Locate the cell with the specified text and output its (x, y) center coordinate. 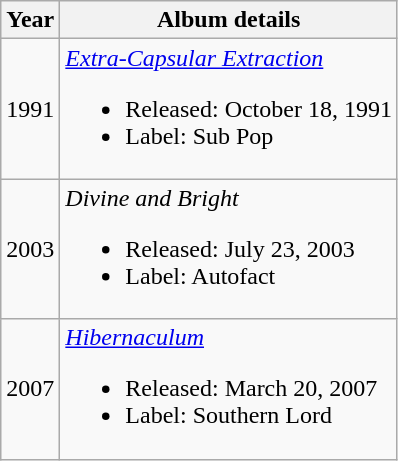
1991 (30, 109)
HibernaculumReleased: March 20, 2007Label: Southern Lord (229, 389)
Extra-Capsular ExtractionReleased: October 18, 1991Label: Sub Pop (229, 109)
Divine and BrightReleased: July 23, 2003Label: Autofact (229, 249)
2003 (30, 249)
Year (30, 20)
Album details (229, 20)
2007 (30, 389)
